Return the (X, Y) coordinate for the center point of the cell that contains the specified text.  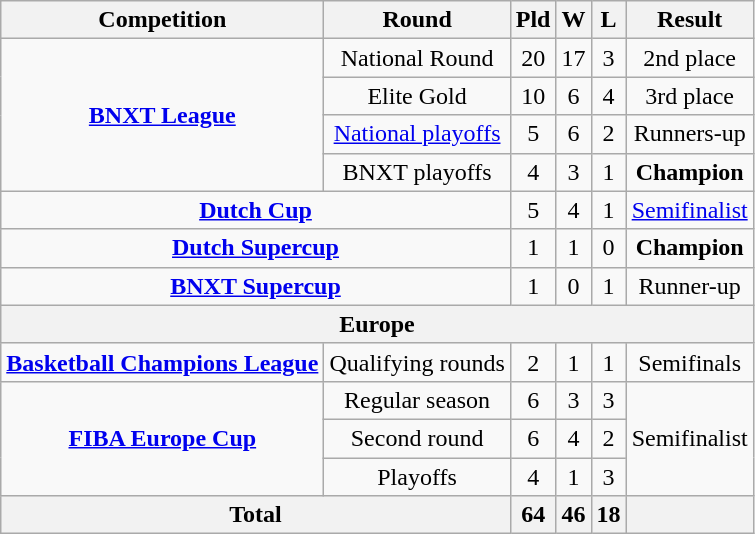
Runner-up (690, 286)
46 (574, 515)
Elite Gold (417, 96)
Dutch Cup (256, 210)
L (608, 20)
20 (533, 58)
Regular season (417, 400)
Semifinals (690, 362)
17 (574, 58)
Dutch Supercup (256, 248)
BNXT Supercup (256, 286)
10 (533, 96)
Second round (417, 438)
Pld (533, 20)
W (574, 20)
Competition (162, 20)
18 (608, 515)
National Round (417, 58)
3rd place (690, 96)
Playoffs (417, 477)
Basketball Champions League (162, 362)
Result (690, 20)
2nd place (690, 58)
64 (533, 515)
FIBA Europe Cup (162, 438)
National playoffs (417, 134)
Round (417, 20)
Europe (377, 324)
Runners-up (690, 134)
BNXT playoffs (417, 172)
Total (256, 515)
Qualifying rounds (417, 362)
BNXT League (162, 115)
